Return [x, y] of the center of cell containing provided text 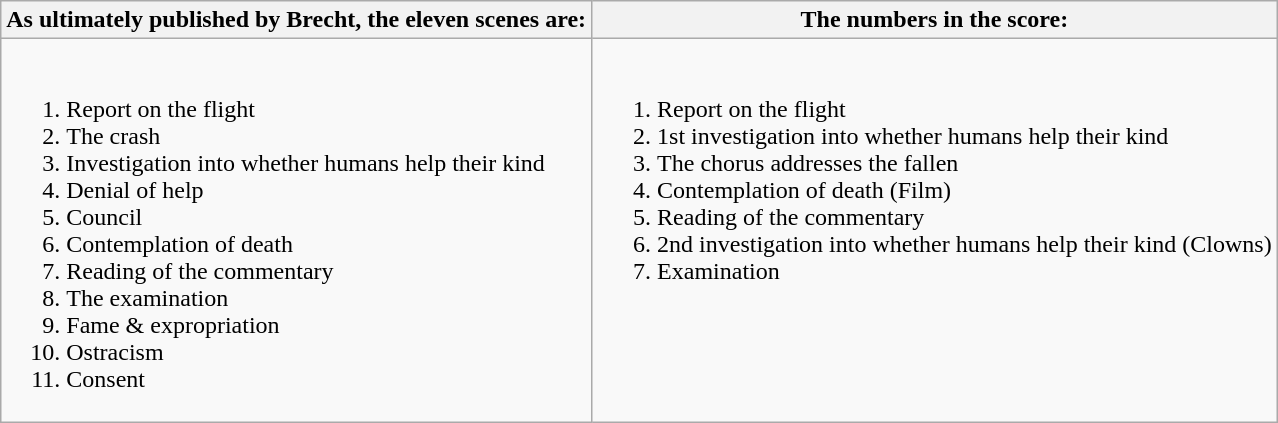
As ultimately published by Brecht, the eleven scenes are: [296, 20]
The numbers in the score: [935, 20]
